Search for the cell housing the specified text and yield its (X, Y) center coordinate. 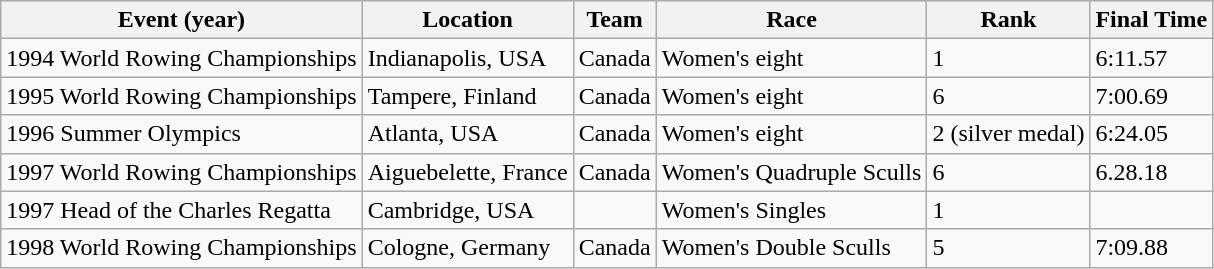
7:00.69 (1152, 96)
5 (1008, 248)
Rank (1008, 20)
Cologne, Germany (468, 248)
1998 World Rowing Championships (182, 248)
Location (468, 20)
1994 World Rowing Championships (182, 58)
1997 Head of the Charles Regatta (182, 210)
2 (silver medal) (1008, 134)
Team (614, 20)
Women's Singles (792, 210)
Indianapolis, USA (468, 58)
1996 Summer Olympics (182, 134)
Women's Quadruple Sculls (792, 172)
1995 World Rowing Championships (182, 96)
6:11.57 (1152, 58)
Atlanta, USA (468, 134)
6.28.18 (1152, 172)
Cambridge, USA (468, 210)
6:24.05 (1152, 134)
1997 World Rowing Championships (182, 172)
Final Time (1152, 20)
Aiguebelette, France (468, 172)
Event (year) (182, 20)
7:09.88 (1152, 248)
Women's Double Sculls (792, 248)
Race (792, 20)
Tampere, Finland (468, 96)
